Determine the [x, y] coordinate at the center of the cell enclosing the given text.  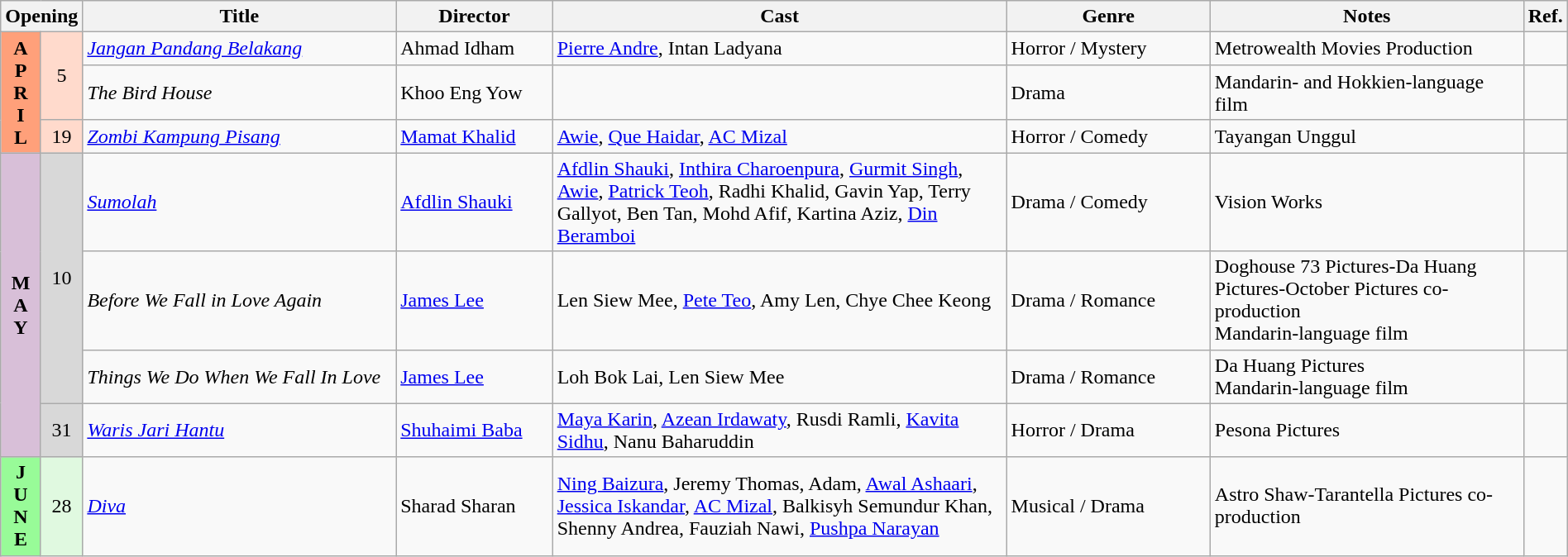
Loh Bok Lai, Len Siew Mee [779, 377]
10 [61, 278]
19 [61, 136]
Sharad Sharan [475, 506]
The Bird House [240, 93]
Musical / Drama [1108, 506]
Horror / Drama [1108, 430]
Diva [240, 506]
Drama / Comedy [1108, 202]
Horror / Mystery [1108, 48]
Afdlin Shauki [475, 202]
MAY [22, 305]
Astro Shaw-Tarantella Pictures co-production [1366, 506]
31 [61, 430]
JUNE [22, 506]
Opening [41, 17]
Vision Works [1366, 202]
Khoo Eng Yow [475, 93]
Horror / Comedy [1108, 136]
28 [61, 506]
Jangan Pandang Belakang [240, 48]
Ahmad Idham [475, 48]
5 [61, 76]
Mamat Khalid [475, 136]
Genre [1108, 17]
Da Huang PicturesMandarin-language film [1366, 377]
APRIL [22, 93]
Shuhaimi Baba [475, 430]
Metrowealth Movies Production [1366, 48]
Waris Jari Hantu [240, 430]
Len Siew Mee, Pete Teo, Amy Len, Chye Chee Keong [779, 301]
Mandarin- and Hokkien-language film [1366, 93]
Things We Do When We Fall In Love [240, 377]
Awie, Que Haidar, AC Mizal [779, 136]
Drama [1108, 93]
Zombi Kampung Pisang [240, 136]
Director [475, 17]
Pesona Pictures [1366, 430]
Notes [1366, 17]
Cast [779, 17]
Pierre Andre, Intan Ladyana [779, 48]
Sumolah [240, 202]
Doghouse 73 Pictures-Da Huang Pictures-October Pictures co-productionMandarin-language film [1366, 301]
Ref. [1545, 17]
Ning Baizura, Jeremy Thomas, Adam, Awal Ashaari, Jessica Iskandar, AC Mizal, Balkisyh Semundur Khan, Shenny Andrea, Fauziah Nawi, Pushpa Narayan [779, 506]
Before We Fall in Love Again [240, 301]
Title [240, 17]
Tayangan Unggul [1366, 136]
Maya Karin, Azean Irdawaty, Rusdi Ramli, Kavita Sidhu, Nanu Baharuddin [779, 430]
